Extract the [x, y] coordinate from the center of the cell holding the provided text.  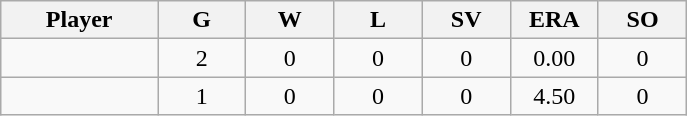
SO [642, 20]
G [202, 20]
Player [80, 20]
W [290, 20]
2 [202, 58]
L [378, 20]
0.00 [554, 58]
4.50 [554, 96]
SV [466, 20]
ERA [554, 20]
1 [202, 96]
